Find where the given text appears and provide that cell's center as [X, Y] coordinate. 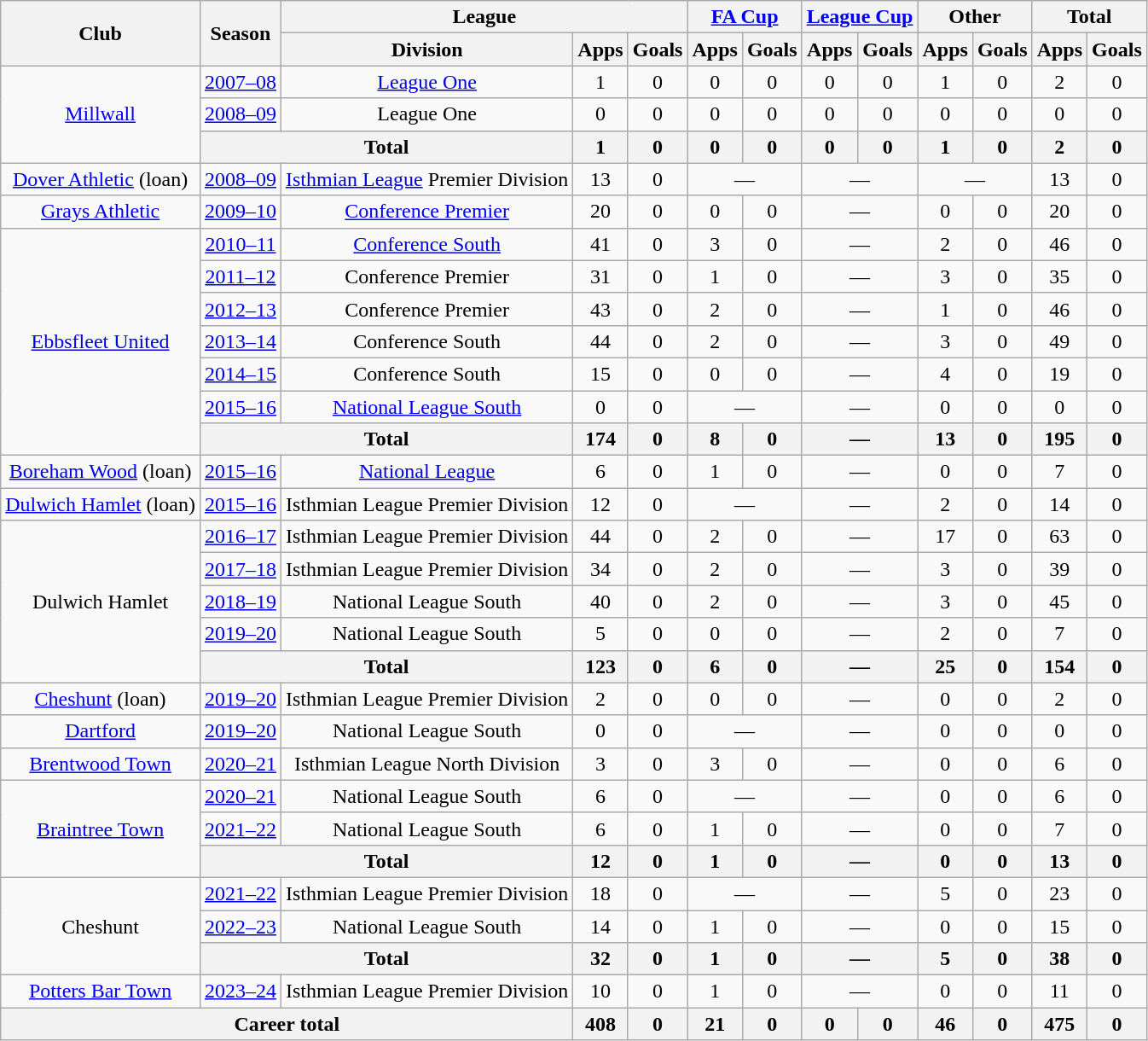
123 [600, 666]
38 [1059, 959]
174 [600, 439]
2016–17 [241, 537]
35 [1059, 276]
2009–10 [241, 212]
Club [101, 33]
2018–19 [241, 602]
League [484, 17]
19 [1059, 374]
2010–11 [241, 244]
63 [1059, 537]
18 [600, 893]
8 [715, 439]
11 [1059, 992]
Career total [287, 1024]
2022–23 [241, 926]
25 [945, 666]
154 [1059, 666]
2011–12 [241, 276]
408 [600, 1024]
Braintree Town [101, 829]
31 [600, 276]
43 [600, 309]
Dulwich Hamlet [101, 602]
Brentwood Town [101, 764]
Dulwich Hamlet (loan) [101, 504]
41 [600, 244]
Cheshunt (loan) [101, 699]
Ebbsfleet United [101, 341]
2012–13 [241, 309]
Cheshunt [101, 926]
40 [600, 602]
17 [945, 537]
Dartford [101, 731]
2013–14 [241, 341]
National League [426, 472]
2014–15 [241, 374]
475 [1059, 1024]
195 [1059, 439]
Isthmian League North Division [426, 764]
Other [975, 17]
FA Cup [745, 17]
Potters Bar Town [101, 992]
10 [600, 992]
4 [945, 374]
39 [1059, 569]
Grays Athletic [101, 212]
49 [1059, 341]
League Cup [860, 17]
23 [1059, 893]
Boreham Wood (loan) [101, 472]
32 [600, 959]
Dover Athletic (loan) [101, 179]
2023–24 [241, 992]
Division [426, 49]
Season [241, 33]
34 [600, 569]
2007–08 [241, 82]
45 [1059, 602]
21 [715, 1024]
Millwall [101, 114]
2017–18 [241, 569]
